Detect which cell encompasses the target text, then output its (X, Y) center coordinate. 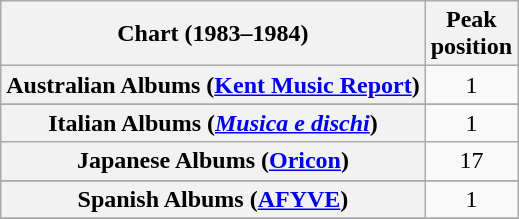
Peakposition (471, 34)
Chart (1983–1984) (213, 34)
Australian Albums (Kent Music Report) (213, 85)
Japanese Albums (Oricon) (213, 161)
Spanish Albums (AFYVE) (213, 199)
Italian Albums (Musica e dischi) (213, 123)
17 (471, 161)
